Extract the (x, y) coordinate from the center of the cell holding the provided text.  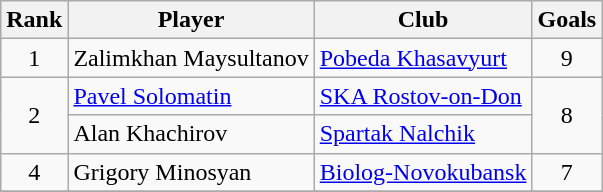
1 (34, 58)
Club (423, 20)
9 (567, 58)
Alan Khachirov (191, 134)
Zalimkhan Maysultanov (191, 58)
Pavel Solomatin (191, 96)
4 (34, 172)
Pobeda Khasavyurt (423, 58)
SKA Rostov-on-Don (423, 96)
7 (567, 172)
Biolog-Novokubansk (423, 172)
Player (191, 20)
Grigory Minosyan (191, 172)
8 (567, 115)
2 (34, 115)
Spartak Nalchik (423, 134)
Rank (34, 20)
Goals (567, 20)
